Output the (X, Y) coordinate of the center of the cell containing the given text.  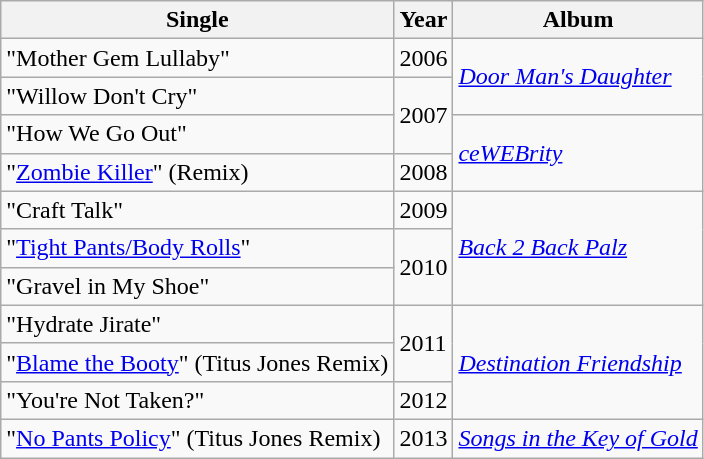
"Craft Talk" (198, 210)
2007 (424, 115)
Album (578, 20)
"Gravel in My Shoe" (198, 286)
"Blame the Booty" (Titus Jones Remix) (198, 362)
"Willow Don't Cry" (198, 96)
Destination Friendship (578, 362)
2011 (424, 343)
Songs in the Key of Gold (578, 438)
ceWEBrity (578, 153)
2010 (424, 267)
2012 (424, 400)
"Mother Gem Lullaby" (198, 58)
Single (198, 20)
"How We Go Out" (198, 134)
2009 (424, 210)
"You're Not Taken?" (198, 400)
"Tight Pants/Body Rolls" (198, 248)
"Zombie Killer" (Remix) (198, 172)
2013 (424, 438)
Year (424, 20)
2006 (424, 58)
"No Pants Policy" (Titus Jones Remix) (198, 438)
Back 2 Back Palz (578, 248)
"Hydrate Jirate" (198, 324)
Door Man's Daughter (578, 77)
2008 (424, 172)
